Output the (X, Y) coordinate of the center of the cell containing the given text.  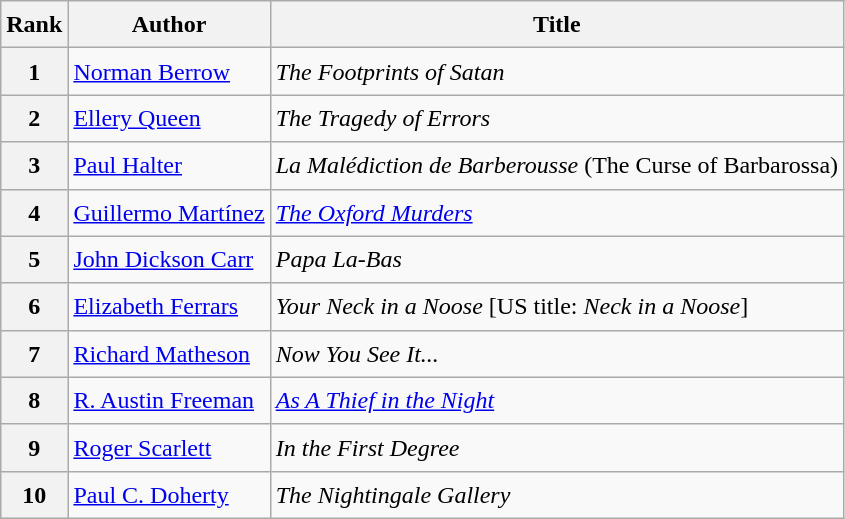
The Footprints of Satan (556, 72)
Ellery Queen (169, 118)
Title (556, 24)
Roger Scarlett (169, 448)
8 (34, 400)
Richard Matheson (169, 354)
Rank (34, 24)
9 (34, 448)
John Dickson Carr (169, 260)
Paul Halter (169, 166)
Paul C. Doherty (169, 494)
7 (34, 354)
Guillermo Martínez (169, 212)
6 (34, 306)
The Tragedy of Errors (556, 118)
3 (34, 166)
Now You See It... (556, 354)
Elizabeth Ferrars (169, 306)
2 (34, 118)
Your Neck in a Noose [US title: Neck in a Noose] (556, 306)
1 (34, 72)
Author (169, 24)
5 (34, 260)
4 (34, 212)
La Malédiction de Barberousse (The Curse of Barbarossa) (556, 166)
In the First Degree (556, 448)
As A Thief in the Night (556, 400)
The Oxford Murders (556, 212)
Papa La-Bas (556, 260)
10 (34, 494)
Norman Berrow (169, 72)
The Nightingale Gallery (556, 494)
R. Austin Freeman (169, 400)
